Determine the (x, y) coordinate at the center of the cell enclosing the given text.  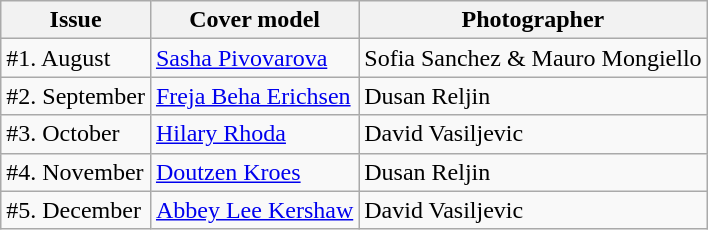
#1. August (76, 58)
Cover model (254, 20)
#2. September (76, 96)
#3. October (76, 134)
#5. December (76, 210)
Sasha Pivovarova (254, 58)
Issue (76, 20)
Freja Beha Erichsen (254, 96)
Hilary Rhoda (254, 134)
Sofia Sanchez & Mauro Mongiello (533, 58)
Photographer (533, 20)
#4. November (76, 172)
Doutzen Kroes (254, 172)
Abbey Lee Kershaw (254, 210)
